Search for the cell housing the specified text and yield its (x, y) center coordinate. 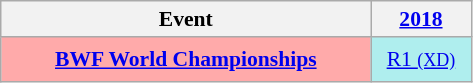
R1 (XD) (421, 60)
BWF World Championships (186, 60)
Event (186, 19)
2018 (421, 19)
